Extract the (x, y) coordinate from the center of the cell holding the provided text.  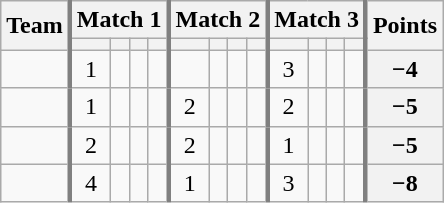
−4 (404, 69)
Match 3 (316, 20)
Team (36, 26)
Points (404, 26)
Match 2 (218, 20)
−8 (404, 183)
4 (90, 183)
Match 1 (120, 20)
